Output the (x, y) coordinate of the center of the cell containing the given text.  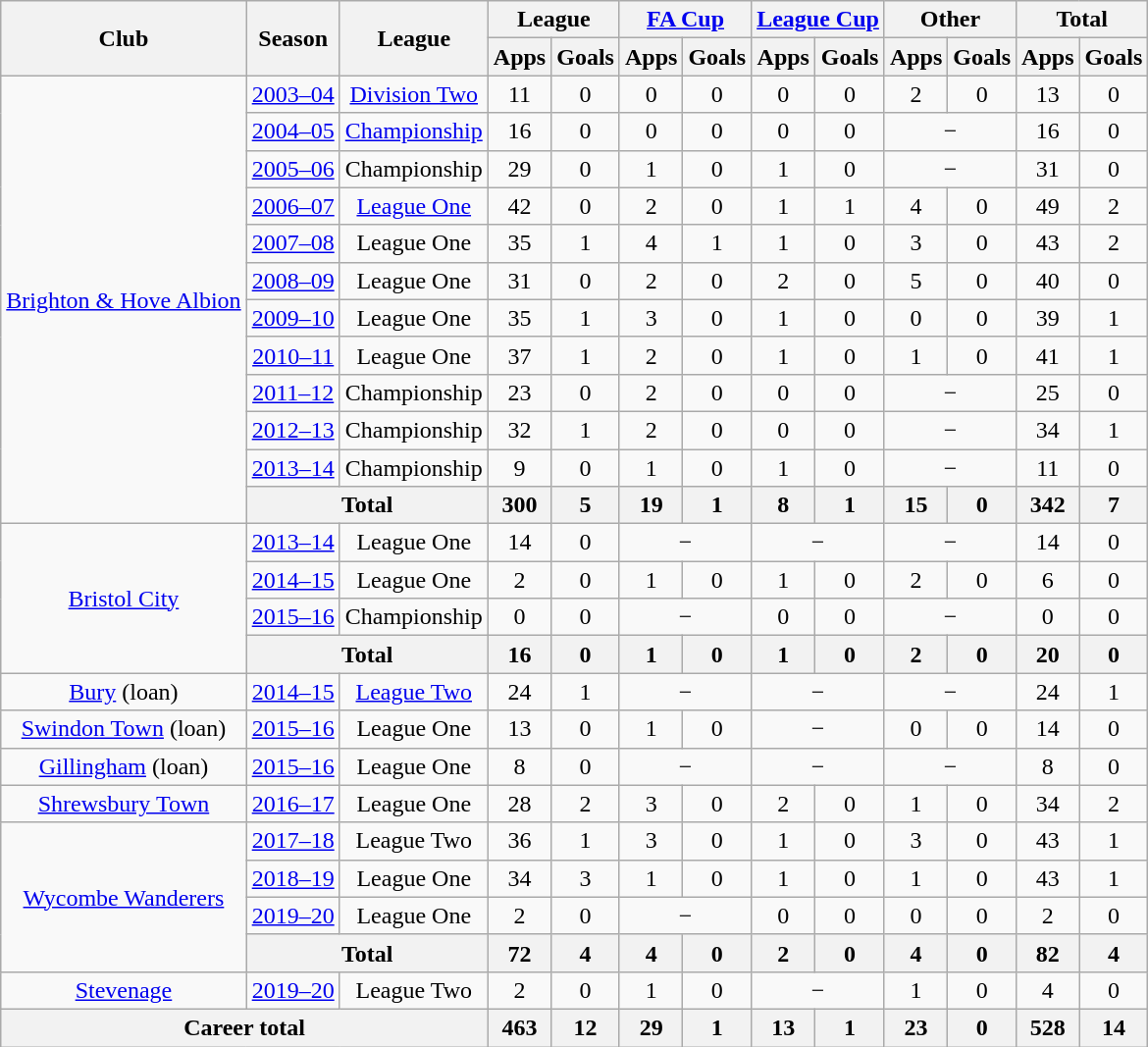
463 (519, 1027)
82 (1048, 953)
2007–08 (292, 243)
2003–04 (292, 94)
300 (519, 505)
19 (651, 505)
2005–06 (292, 169)
Club (124, 38)
2006–07 (292, 206)
Shrewsbury Town (124, 804)
Other (950, 20)
49 (1048, 206)
32 (519, 430)
20 (1048, 654)
41 (1048, 355)
Swindon Town (loan) (124, 729)
12 (586, 1027)
FA Cup (685, 20)
39 (1048, 318)
25 (1048, 393)
Bury (loan) (124, 692)
6 (1048, 580)
2009–10 (292, 318)
342 (1048, 505)
Career total (245, 1027)
2004–05 (292, 131)
2017–18 (292, 841)
28 (519, 804)
League Cup (818, 20)
Season (292, 38)
2018–19 (292, 878)
528 (1048, 1027)
Wycombe Wanderers (124, 897)
72 (519, 953)
Brighton & Hove Albion (124, 300)
7 (1114, 505)
42 (519, 206)
9 (519, 468)
Bristol City (124, 599)
2012–13 (292, 430)
37 (519, 355)
Stevenage (124, 990)
2016–17 (292, 804)
2011–12 (292, 393)
2010–11 (292, 355)
2008–09 (292, 281)
15 (915, 505)
36 (519, 841)
Division Two (414, 94)
40 (1048, 281)
Gillingham (loan) (124, 766)
